Scan for the cell matching the given text and deliver its (x, y) coordinate at center. 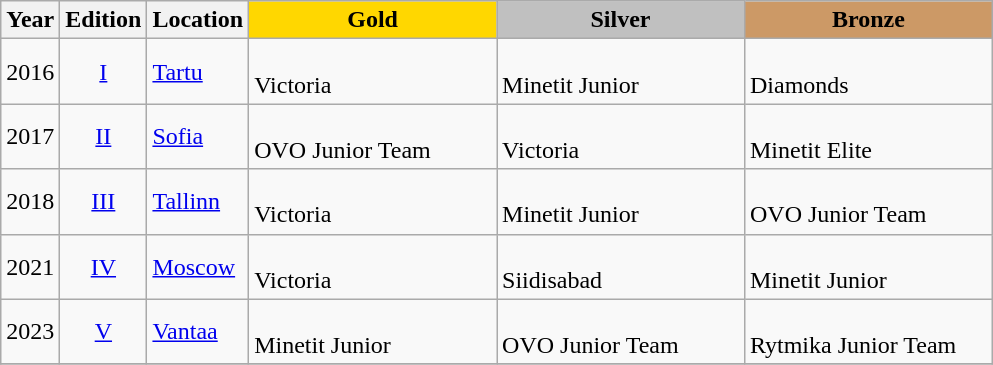
Minetit Elite (868, 136)
Siidisabad (621, 266)
Tartu (198, 72)
2017 (30, 136)
Silver (621, 20)
Rytmika Junior Team (868, 332)
Moscow (198, 266)
IV (104, 266)
I (104, 72)
Year (30, 20)
Gold (373, 20)
2016 (30, 72)
2023 (30, 332)
III (104, 202)
Edition (104, 20)
Location (198, 20)
V (104, 332)
Diamonds (868, 72)
II (104, 136)
Bronze (868, 20)
Tallinn (198, 202)
Vantaa (198, 332)
2021 (30, 266)
Sofia (198, 136)
2018 (30, 202)
